Return the [X, Y] coordinate for the center point of the cell that contains the specified text.  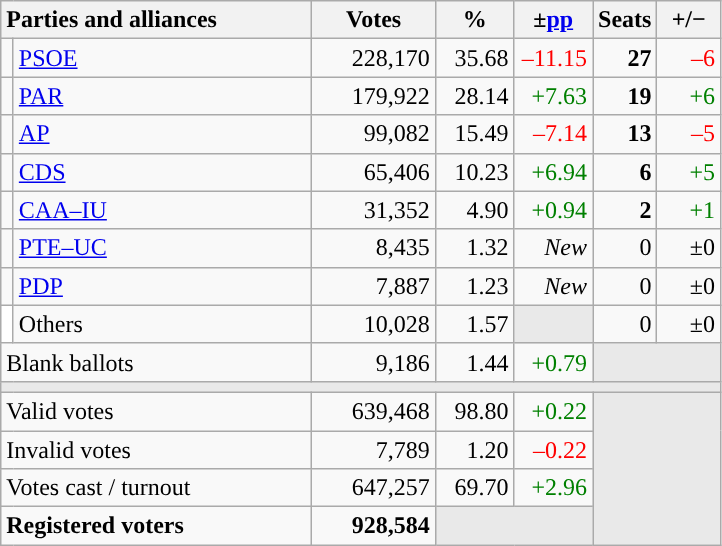
7,789 [374, 449]
1.32 [474, 248]
639,468 [374, 411]
99,082 [374, 134]
65,406 [374, 172]
647,257 [374, 488]
98.80 [474, 411]
% [474, 20]
8,435 [374, 248]
±pp [554, 20]
Others [162, 324]
13 [624, 134]
–0.22 [554, 449]
PDP [162, 286]
+/− [689, 20]
CAA–IU [162, 210]
AP [162, 134]
–7.14 [554, 134]
Votes cast / turnout [156, 488]
1.20 [474, 449]
–11.15 [554, 58]
10,028 [374, 324]
–6 [689, 58]
19 [624, 96]
–5 [689, 134]
6 [624, 172]
27 [624, 58]
10.23 [474, 172]
1.23 [474, 286]
2 [624, 210]
Invalid votes [156, 449]
PAR [162, 96]
7,887 [374, 286]
228,170 [374, 58]
69.70 [474, 488]
Seats [624, 20]
Valid votes [156, 411]
+6.94 [554, 172]
Parties and alliances [156, 20]
179,922 [374, 96]
+0.22 [554, 411]
+5 [689, 172]
CDS [162, 172]
+7.63 [554, 96]
+1 [689, 210]
9,186 [374, 362]
31,352 [374, 210]
Registered voters [156, 526]
Blank ballots [156, 362]
Votes [374, 20]
+2.96 [554, 488]
15.49 [474, 134]
928,584 [374, 526]
+6 [689, 96]
PSOE [162, 58]
+0.79 [554, 362]
35.68 [474, 58]
+0.94 [554, 210]
4.90 [474, 210]
1.44 [474, 362]
PTE–UC [162, 248]
28.14 [474, 96]
1.57 [474, 324]
